For the text-containing cell, return its midpoint in [x, y] coordinate format. 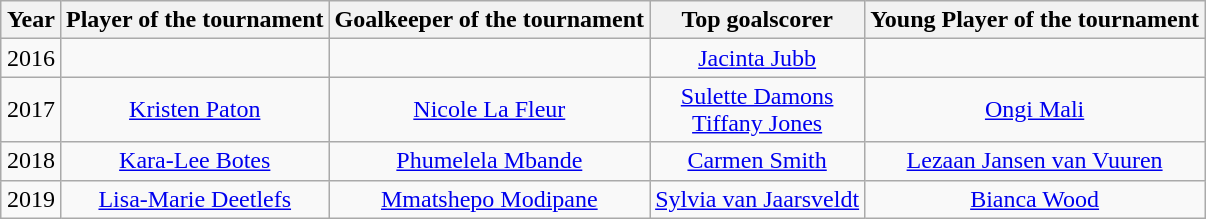
Nicole La Fleur [490, 110]
Lezaan Jansen van Vuuren [1035, 161]
Phumelela Mbande [490, 161]
2017 [30, 110]
Sulette Damons Tiffany Jones [758, 110]
Jacinta Jubb [758, 58]
2016 [30, 58]
Goalkeeper of the tournament [490, 20]
Sylvia van Jaarsveldt [758, 199]
Mmatshepo Modipane [490, 199]
Ongi Mali [1035, 110]
2019 [30, 199]
2018 [30, 161]
Young Player of the tournament [1035, 20]
Kara-Lee Botes [194, 161]
Bianca Wood [1035, 199]
Lisa-Marie Deetlefs [194, 199]
Player of the tournament [194, 20]
Kristen Paton [194, 110]
Top goalscorer [758, 20]
Year [30, 20]
Carmen Smith [758, 161]
